From the cell containing the given text, extract its center point as (x, y) coordinate. 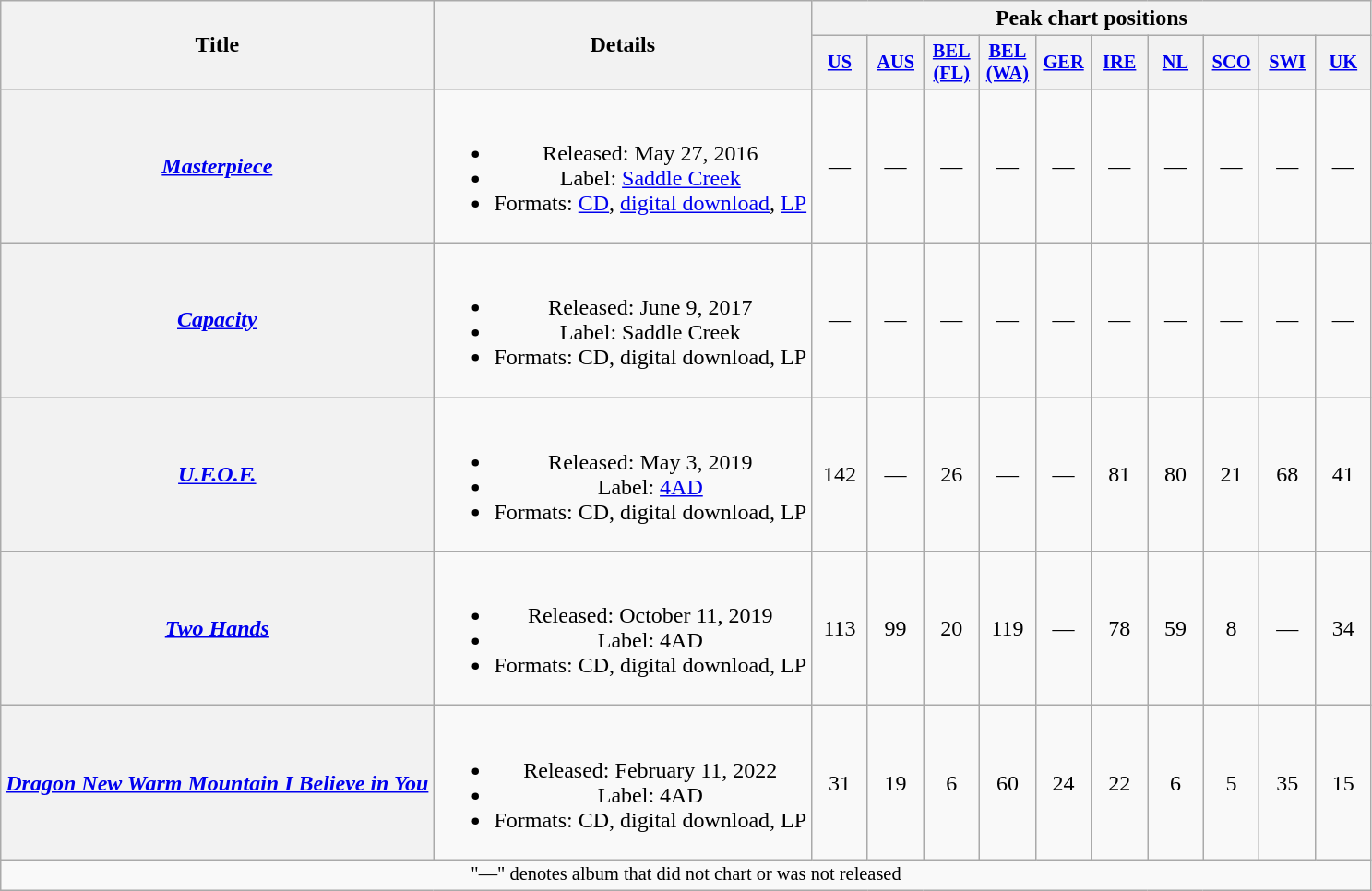
19 (895, 782)
68 (1288, 474)
BEL(FL) (952, 63)
21 (1231, 474)
31 (840, 782)
80 (1175, 474)
15 (1343, 782)
99 (895, 629)
SCO (1231, 63)
US (840, 63)
8 (1231, 629)
113 (840, 629)
Masterpiece (218, 166)
Peak chart positions (1092, 18)
NL (1175, 63)
Capacity (218, 321)
41 (1343, 474)
Released: October 11, 2019Label: 4ADFormats: CD, digital download, LP (623, 629)
GER (1063, 63)
Two Hands (218, 629)
Dragon New Warm Mountain I Believe in You (218, 782)
UK (1343, 63)
Released: June 9, 2017Label: Saddle CreekFormats: CD, digital download, LP (623, 321)
5 (1231, 782)
Released: February 11, 2022Label: 4ADFormats: CD, digital download, LP (623, 782)
35 (1288, 782)
SWI (1288, 63)
60 (1008, 782)
119 (1008, 629)
Title (218, 45)
"—" denotes album that did not chart or was not released (686, 875)
142 (840, 474)
59 (1175, 629)
24 (1063, 782)
Released: May 3, 2019Label: 4ADFormats: CD, digital download, LP (623, 474)
34 (1343, 629)
78 (1120, 629)
BEL(WA) (1008, 63)
U.F.O.F. (218, 474)
Details (623, 45)
81 (1120, 474)
IRE (1120, 63)
AUS (895, 63)
20 (952, 629)
22 (1120, 782)
Released: May 27, 2016Label: Saddle CreekFormats: CD, digital download, LP (623, 166)
26 (952, 474)
